From the cell containing the given text, extract its center point as (X, Y) coordinate. 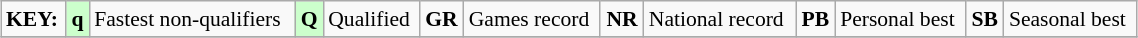
Fastest non-qualifiers (192, 19)
Seasonal best (1070, 19)
KEY: (34, 19)
Personal best (900, 19)
Qualified (371, 19)
Games record (532, 19)
NR (622, 19)
National record (720, 19)
SB (985, 19)
q (78, 19)
GR (442, 19)
PB (816, 19)
Q (309, 19)
